Scan for the cell matching the given text and deliver its (X, Y) coordinate at center. 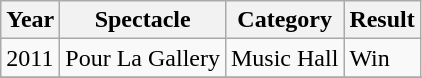
Result (382, 20)
Music Hall (284, 58)
Pour La Gallery (143, 58)
Spectacle (143, 20)
Category (284, 20)
2011 (30, 58)
Year (30, 20)
Win (382, 58)
